Capture the cell that displays the provided text and extract its [X, Y] central coordinate. 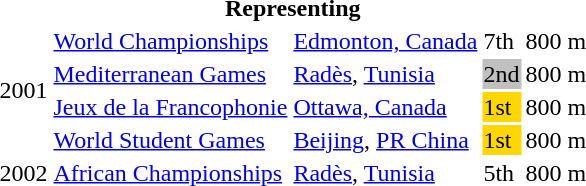
Ottawa, Canada [386, 107]
Jeux de la Francophonie [170, 107]
Edmonton, Canada [386, 41]
World Championships [170, 41]
Beijing, PR China [386, 140]
World Student Games [170, 140]
2nd [502, 74]
Mediterranean Games [170, 74]
Radès, Tunisia [386, 74]
7th [502, 41]
